Search for the cell housing the specified text and yield its [X, Y] center coordinate. 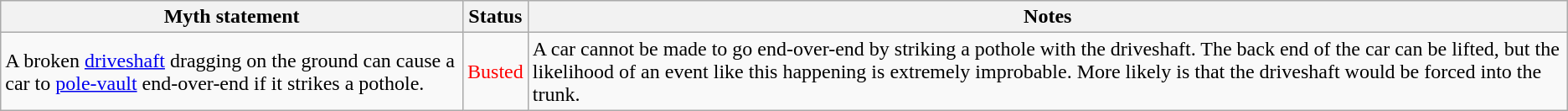
Status [496, 17]
Myth statement [232, 17]
Notes [1047, 17]
A broken driveshaft dragging on the ground can cause a car to pole-vault end-over-end if it strikes a pothole. [232, 71]
Busted [496, 71]
